For the text-containing cell, return its midpoint in (x, y) coordinate format. 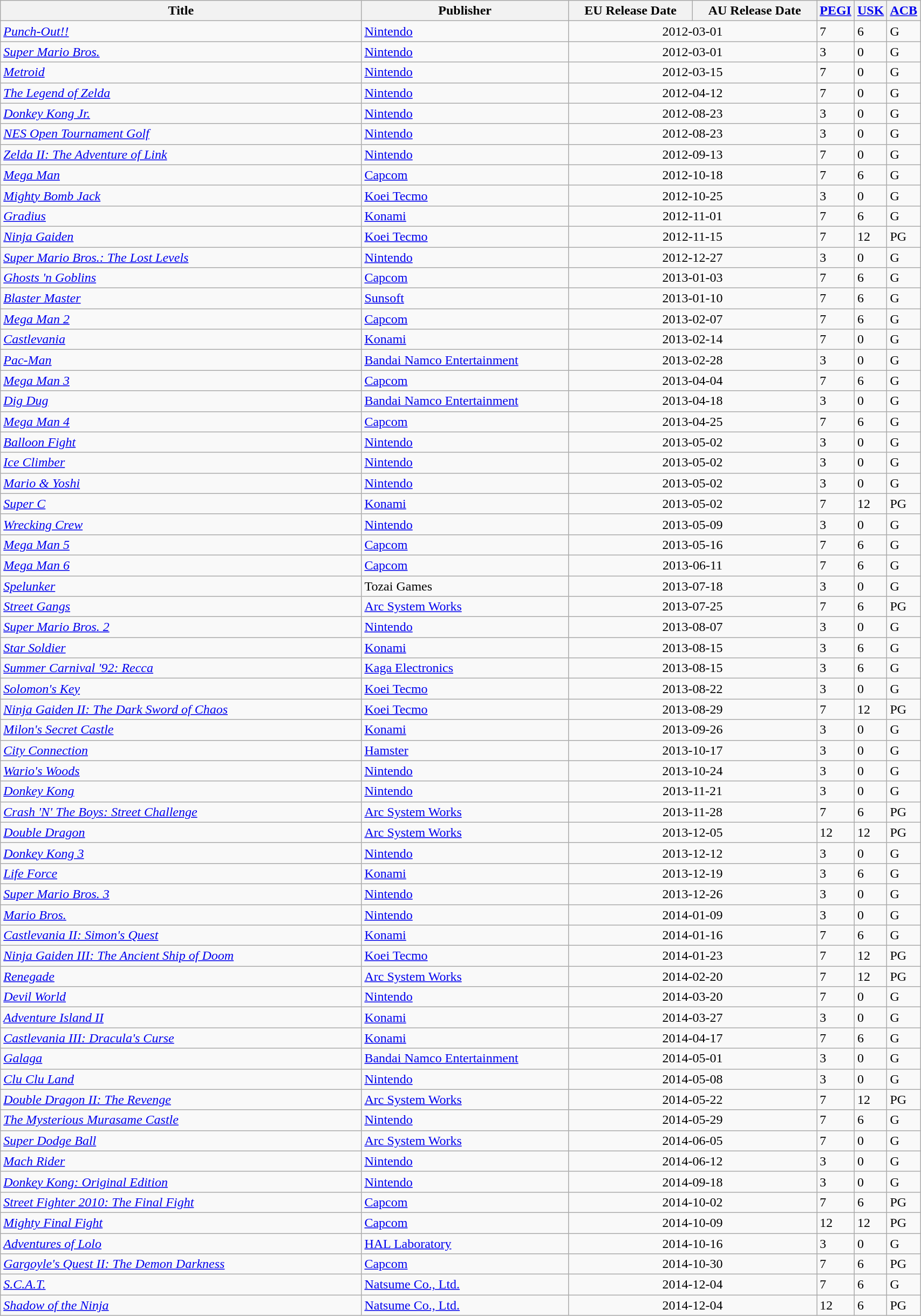
2012-03-15 (692, 72)
Renegade (181, 976)
Sunsoft (465, 299)
2014-01-16 (692, 935)
2013-04-04 (692, 381)
2012-10-18 (692, 175)
2013-08-07 (692, 627)
2013-10-17 (692, 750)
2014-06-05 (692, 1141)
Adventures of Lolo (181, 1243)
Blaster Master (181, 299)
Dig Dug (181, 401)
Double Dragon II: The Revenge (181, 1100)
Spelunker (181, 586)
2013-01-10 (692, 299)
2013-12-19 (692, 873)
Punch-Out!! (181, 31)
Adventure Island II (181, 1017)
Publisher (465, 11)
Wario's Woods (181, 771)
Castlevania II: Simon's Quest (181, 935)
2013-02-14 (692, 340)
Tozai Games (465, 586)
2014-05-08 (692, 1079)
Mega Man 2 (181, 319)
2013-04-18 (692, 401)
2014-02-20 (692, 976)
The Mysterious Murasame Castle (181, 1120)
2013-12-12 (692, 853)
2013-04-25 (692, 422)
Super Mario Bros. 2 (181, 627)
2013-01-03 (692, 278)
Mario & Yoshi (181, 483)
Street Gangs (181, 607)
Hamster (465, 750)
HAL Laboratory (465, 1243)
2012-10-25 (692, 195)
NES Open Tournament Golf (181, 134)
2014-01-23 (692, 956)
Castlevania (181, 340)
2012-11-01 (692, 216)
2013-08-29 (692, 709)
PEGI (836, 11)
2014-03-20 (692, 997)
2013-11-28 (692, 812)
Gradius (181, 216)
Star Soldier (181, 648)
2013-12-05 (692, 832)
USK (870, 11)
2013-07-18 (692, 586)
Mega Man 5 (181, 545)
Galaga (181, 1059)
2013-02-07 (692, 319)
Street Fighter 2010: The Final Fight (181, 1202)
2013-11-21 (692, 791)
2013-10-24 (692, 771)
Mighty Final Fight (181, 1223)
2014-09-18 (692, 1182)
Super Mario Bros.: The Lost Levels (181, 257)
2014-10-09 (692, 1223)
2014-10-02 (692, 1202)
Double Dragon (181, 832)
Mighty Bomb Jack (181, 195)
2014-06-12 (692, 1161)
2014-05-01 (692, 1059)
Life Force (181, 873)
Mario Bros. (181, 915)
Metroid (181, 72)
Balloon Fight (181, 442)
2014-10-16 (692, 1243)
Donkey Kong (181, 791)
Crash 'N' The Boys: Street Challenge (181, 812)
Donkey Kong: Original Edition (181, 1182)
Ninja Gaiden II: The Dark Sword of Chaos (181, 709)
Ghosts 'n Goblins (181, 278)
2013-02-28 (692, 360)
Ninja Gaiden (181, 236)
The Legend of Zelda (181, 93)
2012-12-27 (692, 257)
Donkey Kong 3 (181, 853)
2013-05-16 (692, 545)
Kaga Electronics (465, 668)
Ice Climber (181, 463)
2014-04-17 (692, 1038)
2014-01-09 (692, 915)
Super Dodge Ball (181, 1141)
Title (181, 11)
AU Release Date (755, 11)
Milon's Secret Castle (181, 730)
Mega Man (181, 175)
Super C (181, 504)
2013-08-22 (692, 689)
2013-12-26 (692, 894)
Zelda II: The Adventure of Link (181, 154)
EU Release Date (630, 11)
2012-09-13 (692, 154)
Mega Man 3 (181, 381)
Mega Man 6 (181, 565)
2013-07-25 (692, 607)
Gargoyle's Quest II: The Demon Darkness (181, 1264)
Super Mario Bros. 3 (181, 894)
Solomon's Key (181, 689)
Mega Man 4 (181, 422)
Devil World (181, 997)
Donkey Kong Jr. (181, 113)
Mach Rider (181, 1161)
S.C.A.T. (181, 1285)
2012-11-15 (692, 236)
Super Mario Bros. (181, 52)
Wrecking Crew (181, 524)
2014-10-30 (692, 1264)
Castlevania III: Dracula's Curse (181, 1038)
ACB (904, 11)
2014-03-27 (692, 1017)
Shadow of the Ninja (181, 1305)
2013-06-11 (692, 565)
Summer Carnival '92: Recca (181, 668)
2013-09-26 (692, 730)
2014-05-29 (692, 1120)
2012-04-12 (692, 93)
Ninja Gaiden III: The Ancient Ship of Doom (181, 956)
2013-05-09 (692, 524)
Pac-Man (181, 360)
2014-05-22 (692, 1100)
Clu Clu Land (181, 1079)
City Connection (181, 750)
